Provide the [X, Y] coordinate of the cell's center where the given text is located.  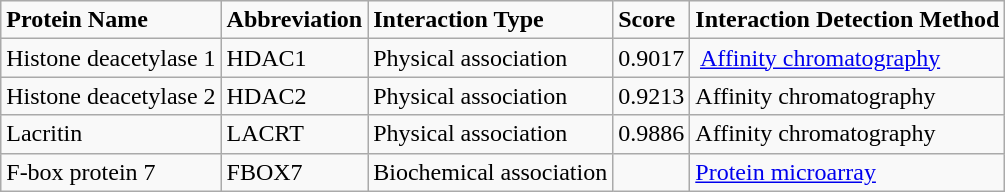
F-box protein 7 [111, 172]
0.9886 [652, 134]
Lacritin [111, 134]
HDAC2 [294, 96]
FBOX7 [294, 172]
LACRT [294, 134]
0.9017 [652, 58]
0.9213 [652, 96]
Score [652, 20]
Protein microarray [848, 172]
Interaction Type [490, 20]
Biochemical association [490, 172]
Histone deacetylase 2 [111, 96]
HDAC1 [294, 58]
Protein Name [111, 20]
Abbreviation [294, 20]
Interaction Detection Method [848, 20]
Histone deacetylase 1 [111, 58]
